Return the (x, y) coordinate for the center point of the cell that contains the specified text.  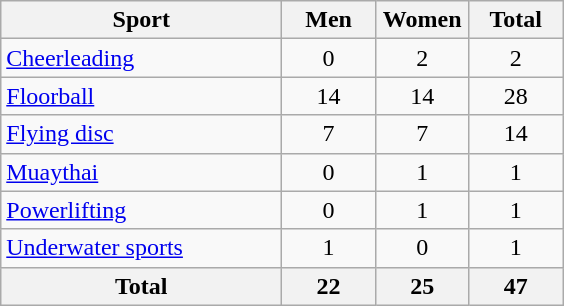
Underwater sports (142, 248)
Powerlifting (142, 210)
28 (516, 96)
Cheerleading (142, 58)
Flying disc (142, 134)
Floorball (142, 96)
Women (422, 20)
Sport (142, 20)
Men (329, 20)
Muaythai (142, 172)
47 (516, 286)
25 (422, 286)
22 (329, 286)
